Locate the cell with the specified text and output its (X, Y) center coordinate. 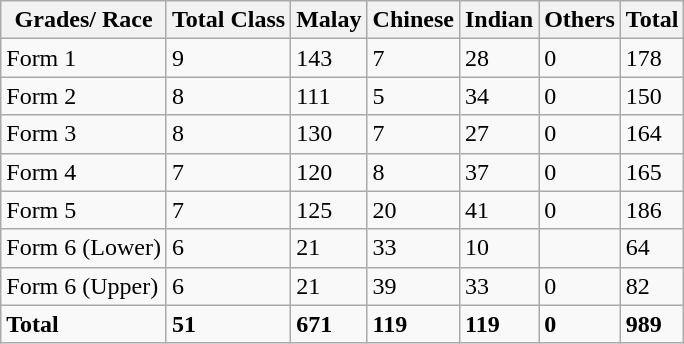
9 (228, 58)
82 (652, 286)
989 (652, 324)
Malay (329, 20)
Total Class (228, 20)
37 (498, 172)
Form 6 (Lower) (84, 248)
111 (329, 96)
143 (329, 58)
125 (329, 210)
Indian (498, 20)
Form 5 (84, 210)
64 (652, 248)
164 (652, 134)
Chinese (413, 20)
Form 4 (84, 172)
41 (498, 210)
Others (580, 20)
186 (652, 210)
Form 6 (Upper) (84, 286)
34 (498, 96)
20 (413, 210)
Form 1 (84, 58)
165 (652, 172)
27 (498, 134)
Form 2 (84, 96)
28 (498, 58)
120 (329, 172)
Form 3 (84, 134)
671 (329, 324)
130 (329, 134)
150 (652, 96)
51 (228, 324)
10 (498, 248)
Grades/ Race (84, 20)
178 (652, 58)
39 (413, 286)
5 (413, 96)
